Search for the cell housing the specified text and yield its [x, y] center coordinate. 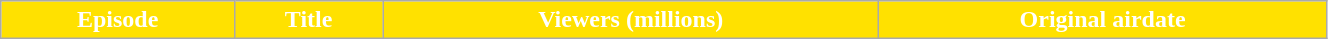
Episode [118, 20]
Title [308, 20]
Viewers (millions) [631, 20]
Original airdate [1103, 20]
